Detect which cell encompasses the target text, then output its (X, Y) center coordinate. 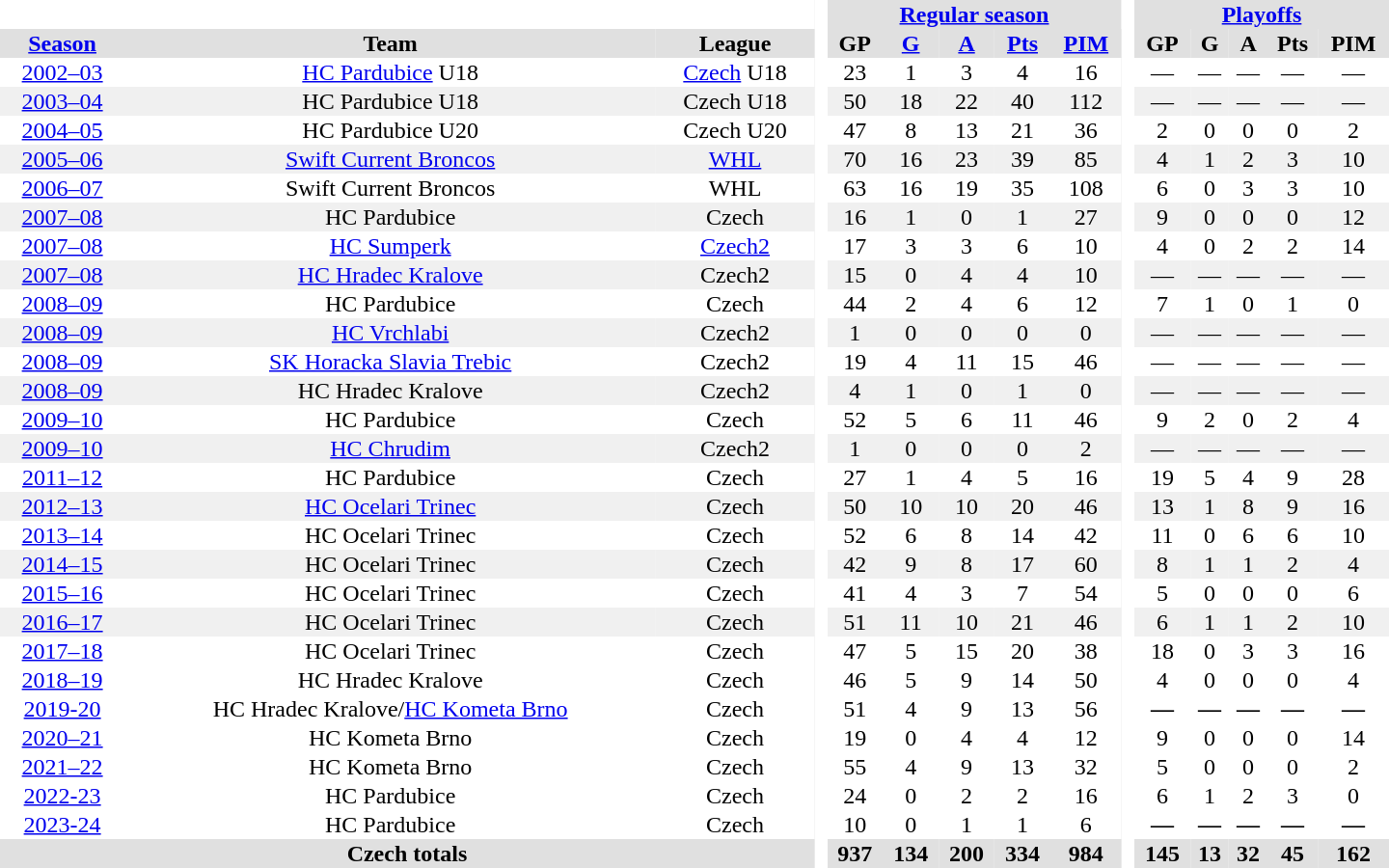
44 (855, 304)
Czech totals (407, 854)
162 (1353, 854)
HC Hradec Kralove/HC Kometa Brno (390, 709)
2018–19 (62, 680)
2005–06 (62, 159)
54 (1086, 593)
134 (911, 854)
334 (1022, 854)
2023-24 (62, 825)
22 (967, 101)
112 (1086, 101)
41 (855, 593)
2016–17 (62, 622)
38 (1086, 651)
Playoffs (1262, 14)
45 (1293, 854)
40 (1022, 101)
HC Chrudim (390, 448)
Regular season (974, 14)
Season (62, 43)
55 (855, 767)
984 (1086, 854)
85 (1086, 159)
2019-20 (62, 709)
36 (1086, 130)
63 (855, 188)
2021–22 (62, 767)
937 (855, 854)
70 (855, 159)
35 (1022, 188)
HC Vrchlabi (390, 333)
2012–13 (62, 506)
HC Sumperk (390, 246)
2015–16 (62, 593)
200 (967, 854)
League (735, 43)
HC Pardubice U20 (390, 130)
Czech U20 (735, 130)
2022-23 (62, 796)
2004–05 (62, 130)
2017–18 (62, 651)
SK Horacka Slavia Trebic (390, 362)
145 (1162, 854)
56 (1086, 709)
2003–04 (62, 101)
2020–21 (62, 738)
60 (1086, 564)
108 (1086, 188)
2013–14 (62, 535)
28 (1353, 477)
2006–07 (62, 188)
2014–15 (62, 564)
2011–12 (62, 477)
24 (855, 796)
2002–03 (62, 72)
39 (1022, 159)
Team (390, 43)
